Detect which cell encompasses the target text, then output its [x, y] center coordinate. 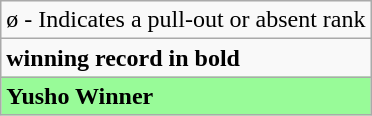
ø - Indicates a pull-out or absent rank [186, 20]
Yusho Winner [186, 96]
winning record in bold [186, 58]
